Scan for the cell matching the given text and deliver its [X, Y] coordinate at center. 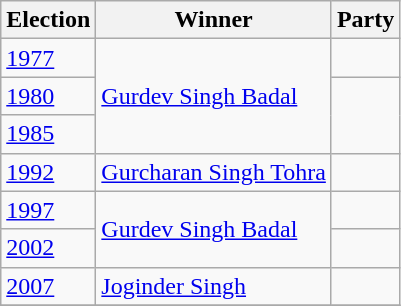
Winner [214, 20]
1992 [48, 172]
Election [48, 20]
2007 [48, 286]
1977 [48, 58]
1985 [48, 134]
1997 [48, 210]
Gurcharan Singh Tohra [214, 172]
1980 [48, 96]
Party [365, 20]
Joginder Singh [214, 286]
2002 [48, 248]
